Detect which cell encompasses the target text, then output its (x, y) center coordinate. 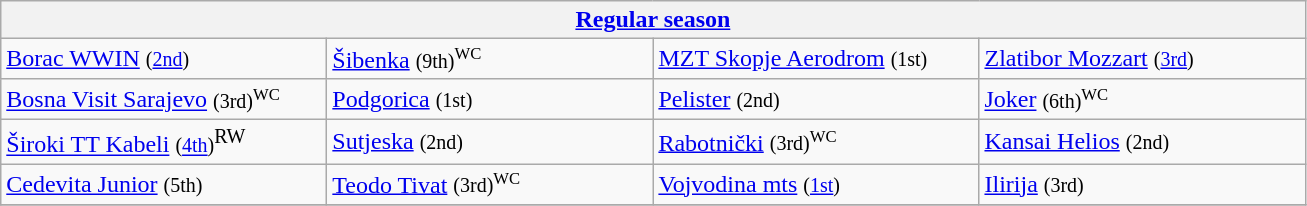
Cedevita Junior (5th) (164, 184)
Ilirija (3rd) (1142, 184)
Kansai Helios (2nd) (1142, 142)
MZT Skopje Aerodrom (1st) (816, 59)
Široki TT Kabeli (4th)RW (164, 142)
Sutjeska (2nd) (490, 142)
Zlatibor Mozzart (3rd) (1142, 59)
Teodo Tivat (3rd)WC (490, 184)
Bosna Visit Sarajevo (3rd)WC (164, 99)
Regular season (653, 20)
Šibenka (9th)WC (490, 59)
Vojvodina mts (1st) (816, 184)
Podgorica (1st) (490, 99)
Pelister (2nd) (816, 99)
Rabotnički (3rd)WC (816, 142)
Borac WWIN (2nd) (164, 59)
Joker (6th)WC (1142, 99)
